Pinpoint the cell where the given text exists, returning its (X, Y) midpoint coordinate. 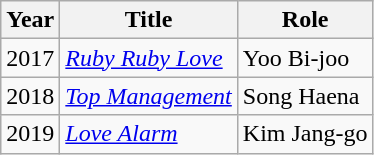
Ruby Ruby Love (149, 58)
2018 (30, 96)
2019 (30, 134)
2017 (30, 58)
Love Alarm (149, 134)
Role (305, 20)
Title (149, 20)
Kim Jang-go (305, 134)
Song Haena (305, 96)
Yoo Bi-joo (305, 58)
Year (30, 20)
Top Management (149, 96)
